Provide the (X, Y) coordinate of the cell's center where the given text is located.  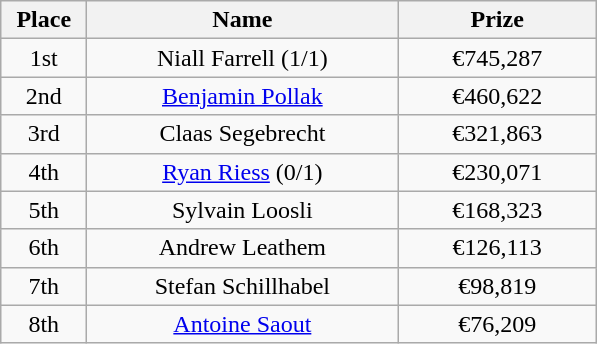
Ryan Riess (0/1) (242, 172)
3rd (44, 134)
€76,209 (498, 324)
7th (44, 286)
Prize (498, 20)
Place (44, 20)
8th (44, 324)
Name (242, 20)
Claas Segebrecht (242, 134)
€98,819 (498, 286)
€168,323 (498, 210)
Andrew Leathem (242, 248)
€745,287 (498, 58)
€230,071 (498, 172)
Niall Farrell (1/1) (242, 58)
Benjamin Pollak (242, 96)
4th (44, 172)
6th (44, 248)
€126,113 (498, 248)
Stefan Schillhabel (242, 286)
€321,863 (498, 134)
€460,622 (498, 96)
5th (44, 210)
2nd (44, 96)
1st (44, 58)
Sylvain Loosli (242, 210)
Antoine Saout (242, 324)
